Identify which cell holds the provided text, then report its [X, Y] central coordinate. 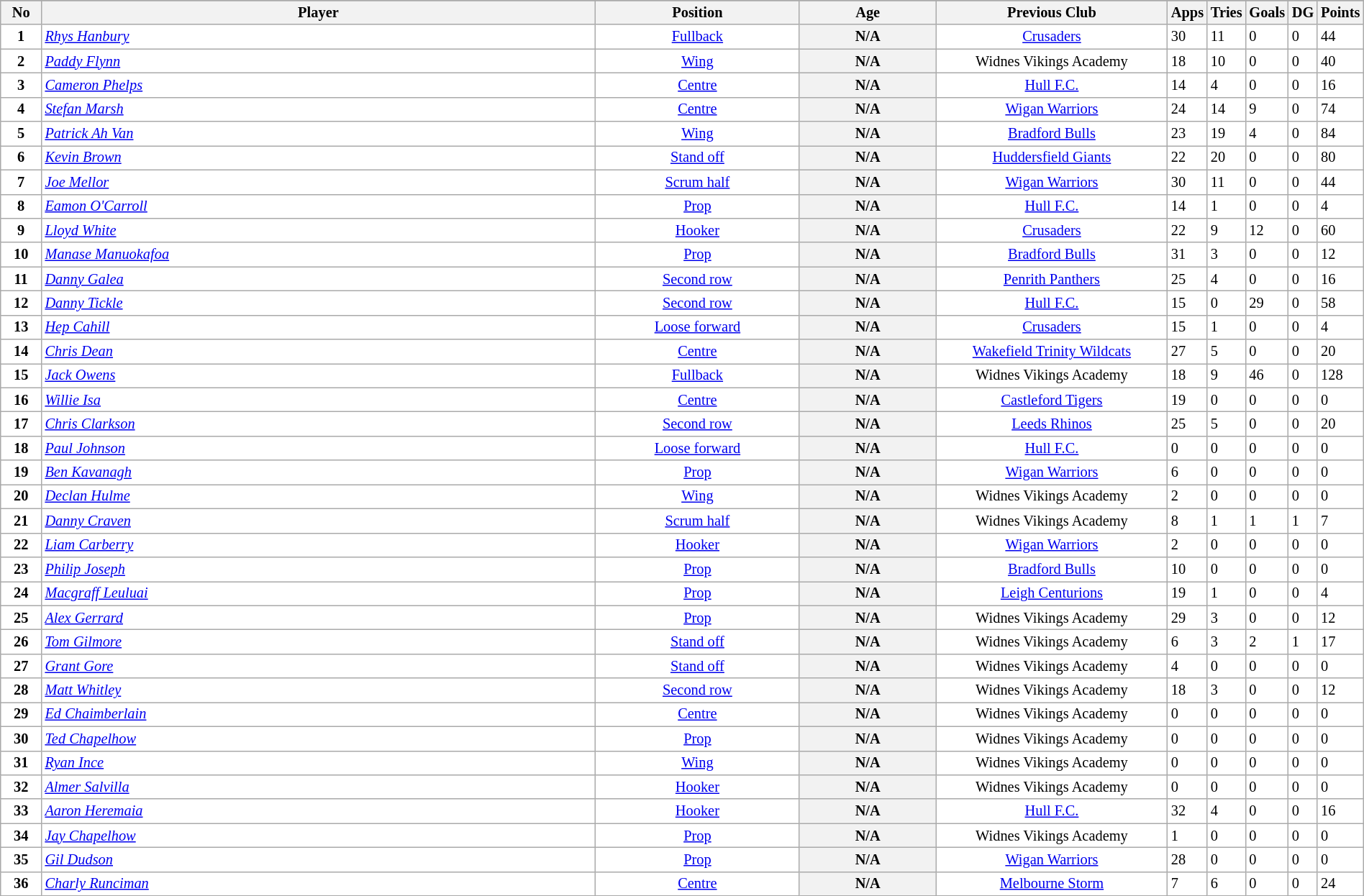
Kevin Brown [319, 157]
Joe Mellor [319, 182]
Rhys Hanbury [319, 37]
Ben Kavanagh [319, 472]
Lloyd White [319, 230]
Declan Hulme [319, 496]
Stefan Marsh [319, 109]
Alex Gerrard [319, 618]
46 [1267, 375]
Paul Johnson [319, 448]
Huddersfield Giants [1052, 157]
Points [1340, 12]
35 [22, 859]
Manase Manuokafoa [319, 255]
Tom Gilmore [319, 641]
Wakefield Trinity Wildcats [1052, 352]
Leigh Centurions [1052, 593]
Jay Chapelhow [319, 836]
Charly Runciman [319, 884]
Willie Isa [319, 400]
Macgraff Leuluai [319, 593]
Jack Owens [319, 375]
Tries [1226, 12]
Patrick Ah Van [319, 134]
Danny Galea [319, 279]
Aaron Heremaia [319, 811]
Danny Craven [319, 521]
Ed Chaimberlain [319, 714]
Cameron Phelps [319, 85]
Ryan Ince [319, 763]
33 [22, 811]
84 [1340, 134]
Apps [1187, 12]
Paddy Flynn [319, 61]
Castleford Tigers [1052, 400]
Eamon O'Carroll [319, 206]
Ted Chapelhow [319, 739]
13 [22, 327]
34 [22, 836]
Penrith Panthers [1052, 279]
DG [1303, 12]
80 [1340, 157]
Leeds Rhinos [1052, 424]
Chris Clarkson [319, 424]
40 [1340, 61]
Hep Cahill [319, 327]
Chris Dean [319, 352]
60 [1340, 230]
Liam Carberry [319, 545]
Age [868, 12]
Goals [1267, 12]
Gil Dudson [319, 859]
Position [697, 12]
36 [22, 884]
Player [319, 12]
26 [22, 641]
No [22, 12]
Melbourne Storm [1052, 884]
21 [22, 521]
Previous Club [1052, 12]
Danny Tickle [319, 303]
128 [1340, 375]
Matt Whitley [319, 690]
Grant Gore [319, 666]
Almer Salvilla [319, 787]
Philip Joseph [319, 569]
74 [1340, 109]
58 [1340, 303]
